Return (x, y) of the center of cell containing provided text 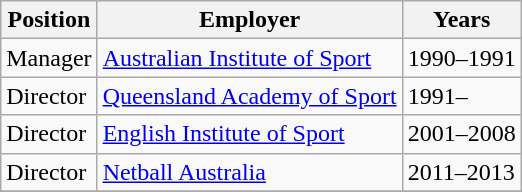
English Institute of Sport (250, 134)
2011–2013 (462, 172)
Manager (49, 58)
Employer (250, 20)
1991– (462, 96)
Years (462, 20)
2001–2008 (462, 134)
Queensland Academy of Sport (250, 96)
Australian Institute of Sport (250, 58)
Netball Australia (250, 172)
Position (49, 20)
1990–1991 (462, 58)
